Pinpoint the cell where the given text exists, returning its (X, Y) midpoint coordinate. 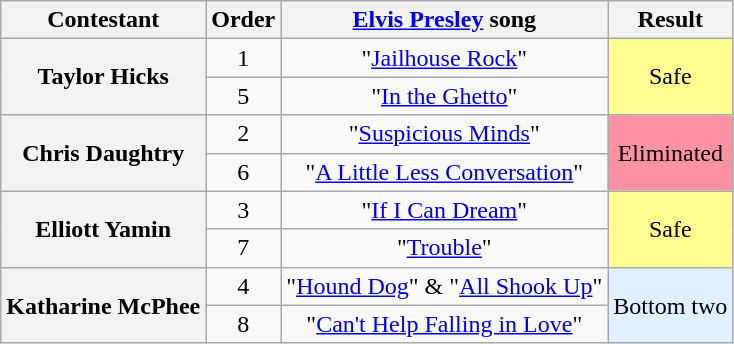
Eliminated (670, 153)
Result (670, 20)
"Trouble" (444, 248)
Bottom two (670, 305)
Taylor Hicks (104, 77)
7 (244, 248)
8 (244, 324)
"Suspicious Minds" (444, 134)
"In the Ghetto" (444, 96)
6 (244, 172)
3 (244, 210)
Order (244, 20)
"Can't Help Falling in Love" (444, 324)
Elliott Yamin (104, 229)
Elvis Presley song (444, 20)
"If I Can Dream" (444, 210)
2 (244, 134)
1 (244, 58)
Katharine McPhee (104, 305)
Chris Daughtry (104, 153)
Contestant (104, 20)
5 (244, 96)
"A Little Less Conversation" (444, 172)
"Jailhouse Rock" (444, 58)
4 (244, 286)
"Hound Dog" & "All Shook Up" (444, 286)
